Locate the cell with the specified text and output its (X, Y) center coordinate. 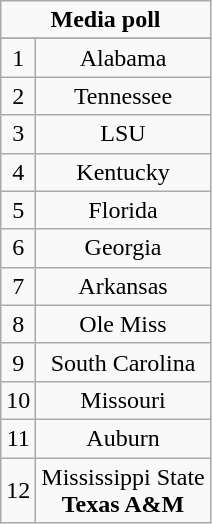
9 (18, 362)
Mississippi StateTexas A&M (123, 490)
3 (18, 134)
Kentucky (123, 172)
Alabama (123, 58)
2 (18, 96)
12 (18, 490)
7 (18, 286)
Auburn (123, 438)
6 (18, 248)
11 (18, 438)
LSU (123, 134)
South Carolina (123, 362)
Georgia (123, 248)
Tennessee (123, 96)
4 (18, 172)
Arkansas (123, 286)
Ole Miss (123, 324)
10 (18, 400)
Florida (123, 210)
Missouri (123, 400)
5 (18, 210)
8 (18, 324)
Media poll (106, 20)
1 (18, 58)
